Search for the cell housing the specified text and yield its (X, Y) center coordinate. 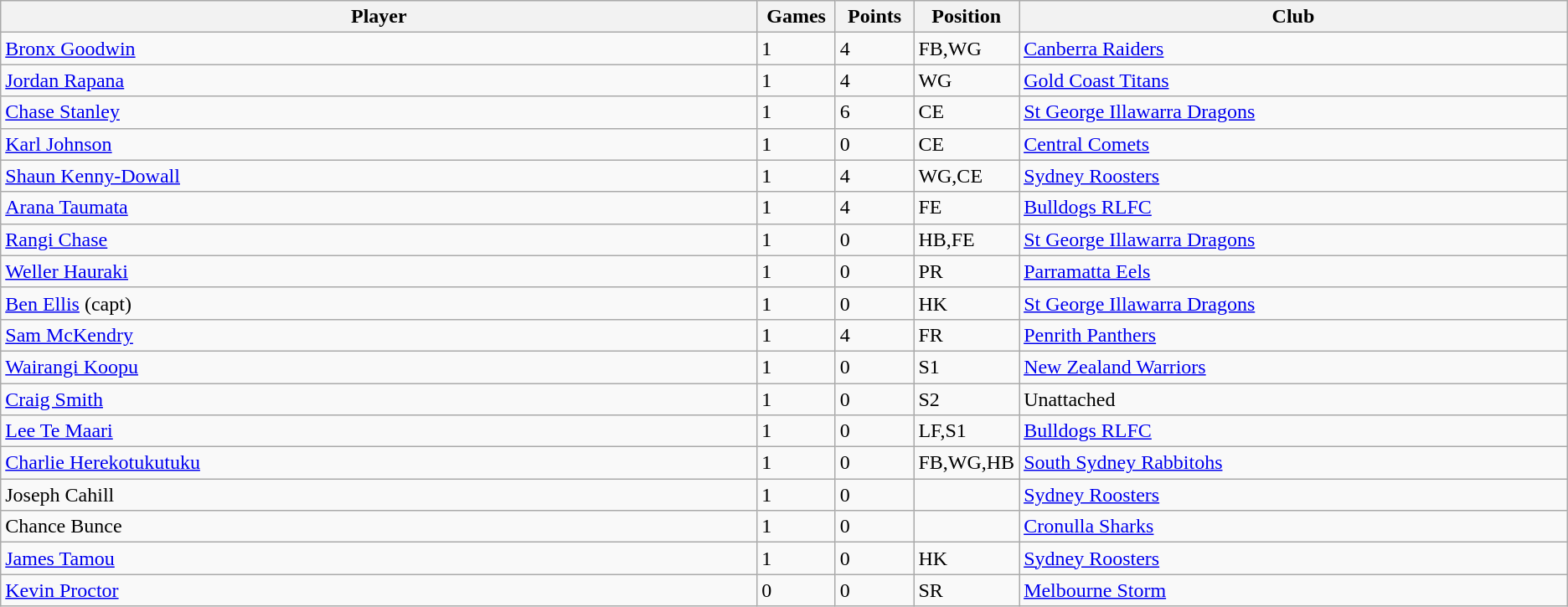
6 (874, 112)
Kevin Proctor (379, 590)
Club (1293, 17)
Penrith Panthers (1293, 335)
Charlie Herekotukutuku (379, 463)
Player (379, 17)
Ben Ellis (capt) (379, 303)
James Tamou (379, 558)
Bronx Goodwin (379, 49)
Canberra Raiders (1293, 49)
FB,WG (967, 49)
Chase Stanley (379, 112)
WG,CE (967, 176)
Unattached (1293, 399)
Games (797, 17)
Chance Bunce (379, 527)
Shaun Kenny-Dowall (379, 176)
Melbourne Storm (1293, 590)
Lee Te Maari (379, 431)
Points (874, 17)
Cronulla Sharks (1293, 527)
HB,FE (967, 239)
Jordan Rapana (379, 80)
New Zealand Warriors (1293, 367)
FR (967, 335)
FE (967, 208)
Central Comets (1293, 144)
SR (967, 590)
Karl Johnson (379, 144)
Parramatta Eels (1293, 271)
Sam McKendry (379, 335)
WG (967, 80)
Rangi Chase (379, 239)
S2 (967, 399)
S1 (967, 367)
Weller Hauraki (379, 271)
Arana Taumata (379, 208)
Craig Smith (379, 399)
FB,WG,HB (967, 463)
Gold Coast Titans (1293, 80)
LF,S1 (967, 431)
South Sydney Rabbitohs (1293, 463)
Position (967, 17)
Wairangi Koopu (379, 367)
PR (967, 271)
Joseph Cahill (379, 495)
